Locate the cell with the specified text and output its (x, y) center coordinate. 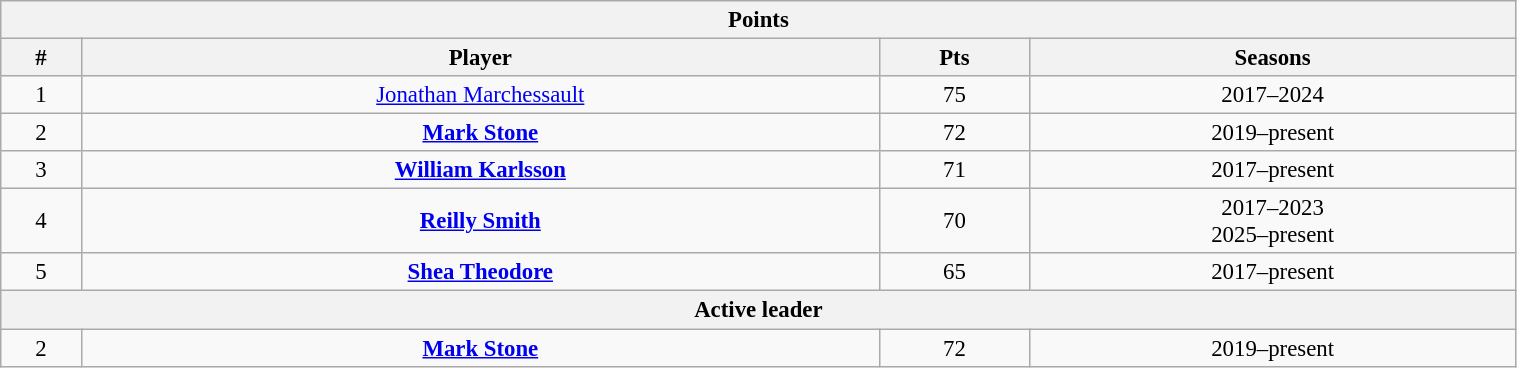
5 (41, 273)
# (41, 58)
Reilly Smith (480, 222)
3 (41, 170)
70 (955, 222)
Jonathan Marchessault (480, 95)
2017–20232025–present (1272, 222)
2017–2024 (1272, 95)
4 (41, 222)
71 (955, 170)
Pts (955, 58)
75 (955, 95)
1 (41, 95)
Seasons (1272, 58)
Player (480, 58)
Active leader (758, 310)
William Karlsson (480, 170)
Shea Theodore (480, 273)
65 (955, 273)
Points (758, 20)
